Determine the [x, y] coordinate at the center of the cell enclosing the given text.  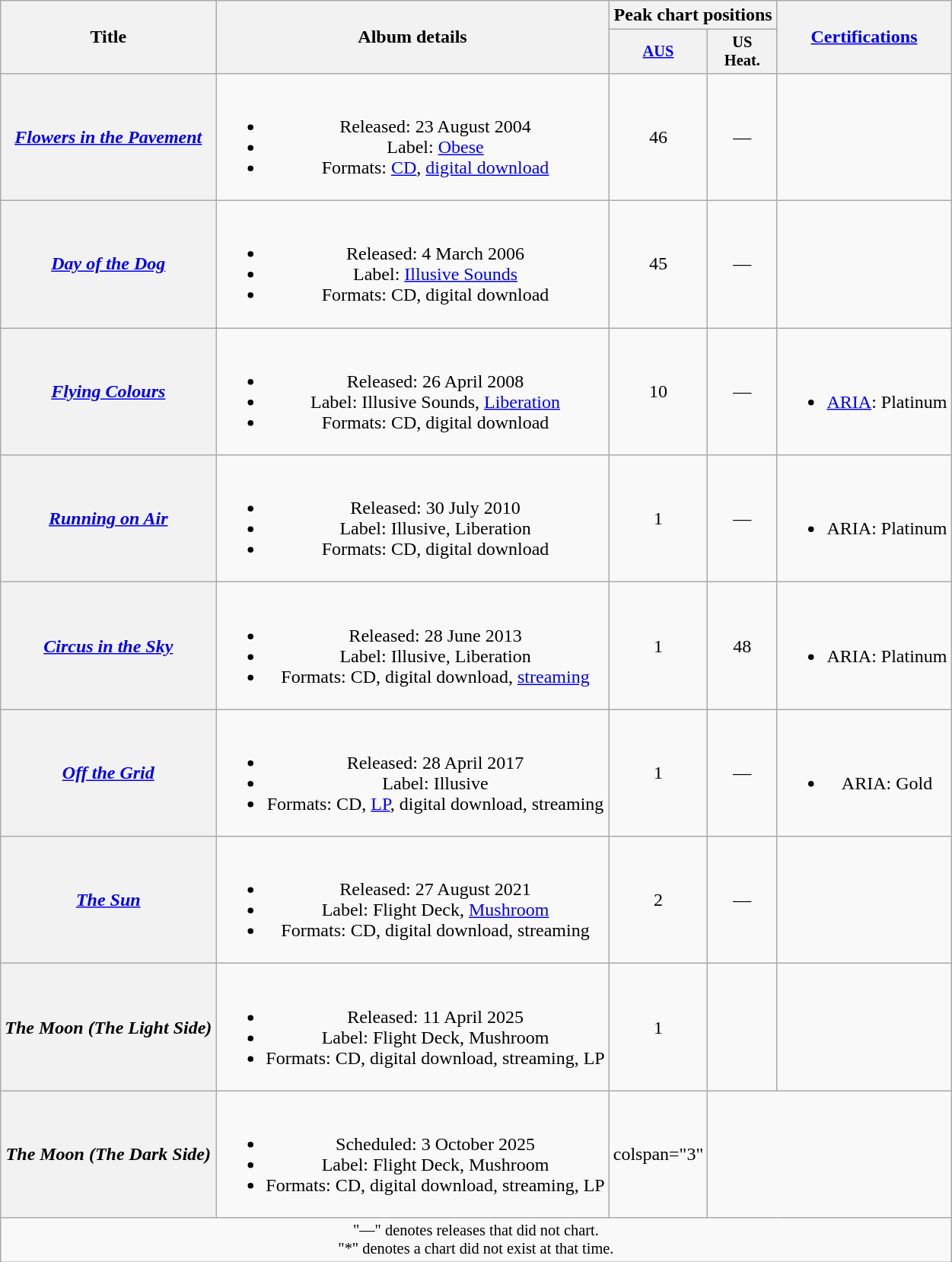
46 [658, 137]
Album details [412, 37]
Released: 28 April 2017Label: IllusiveFormats: CD, LP, digital download, streaming [412, 773]
Released: 27 August 2021Label: Flight Deck, MushroomFormats: CD, digital download, streaming [412, 900]
Flying Colours [108, 391]
48 [743, 645]
USHeat. [743, 52]
10 [658, 391]
2 [658, 900]
45 [658, 265]
Running on Air [108, 519]
colspan="3" [658, 1154]
Flowers in the Pavement [108, 137]
Released: 28 June 2013Label: Illusive, LiberationFormats: CD, digital download, streaming [412, 645]
ARIA: Gold [864, 773]
AUS [658, 52]
Released: 26 April 2008Label: Illusive Sounds, LiberationFormats: CD, digital download [412, 391]
Released: 11 April 2025Label: Flight Deck, MushroomFormats: CD, digital download, streaming, LP [412, 1028]
Off the Grid [108, 773]
Certifications [864, 37]
Day of the Dog [108, 265]
Released: 30 July 2010Label: Illusive, LiberationFormats: CD, digital download [412, 519]
Title [108, 37]
Circus in the Sky [108, 645]
The Moon (The Dark Side) [108, 1154]
"—" denotes releases that did not chart."*" denotes a chart did not exist at that time. [476, 1240]
Released: 23 August 2004Label: ObeseFormats: CD, digital download [412, 137]
Released: 4 March 2006Label: Illusive SoundsFormats: CD, digital download [412, 265]
Peak chart positions [693, 15]
The Sun [108, 900]
Scheduled: 3 October 2025Label: Flight Deck, MushroomFormats: CD, digital download, streaming, LP [412, 1154]
The Moon (The Light Side) [108, 1028]
